Provide the (X, Y) coordinate of the cell's center where the given text is located.  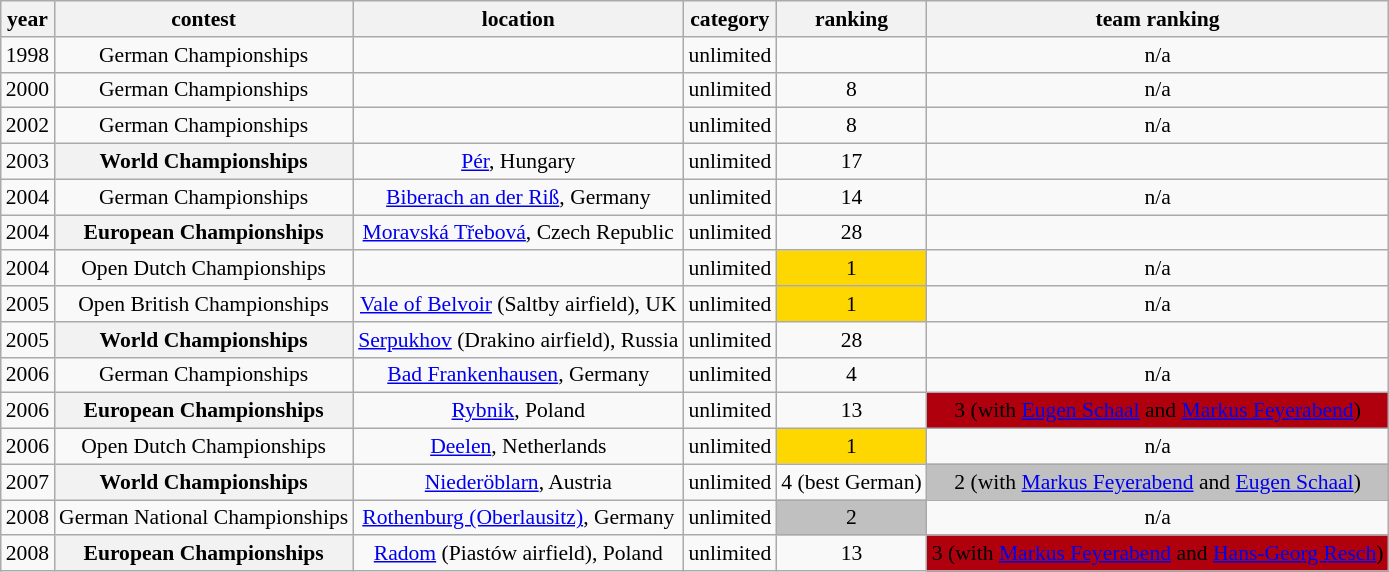
Rothenburg (Oberlausitz), Germany (518, 518)
Serpukhov (Drakino airfield), Russia (518, 340)
2007 (28, 482)
4 (851, 375)
Moravská Třebová, Czech Republic (518, 233)
year (28, 19)
Rybnik, Poland (518, 411)
Deelen, Netherlands (518, 447)
1998 (28, 55)
2002 (28, 126)
contest (204, 19)
3 (with Markus Feyerabend and Hans-Georg Resch) (1158, 554)
2 (with Markus Feyerabend and Eugen Schaal) (1158, 482)
Bad Frankenhausen, Germany (518, 375)
3 (with Eugen Schaal and Markus Feyerabend) (1158, 411)
category (730, 19)
2003 (28, 162)
Vale of Belvoir (Saltby airfield), UK (518, 304)
Open British Championships (204, 304)
German National Championships (204, 518)
Biberach an der Riß, Germany (518, 197)
team ranking (1158, 19)
4 (best German) (851, 482)
2000 (28, 90)
Niederöblarn, Austria (518, 482)
Pér, Hungary (518, 162)
location (518, 19)
17 (851, 162)
2 (851, 518)
Radom (Piastów airfield), Poland (518, 554)
14 (851, 197)
ranking (851, 19)
